For the text-containing cell, return its midpoint in [X, Y] coordinate format. 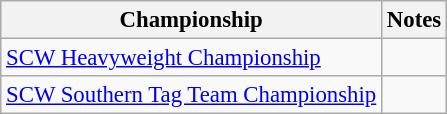
Notes [414, 20]
Championship [192, 20]
SCW Southern Tag Team Championship [192, 95]
SCW Heavyweight Championship [192, 58]
